Find where the given text appears and provide that cell's center as [X, Y] coordinate. 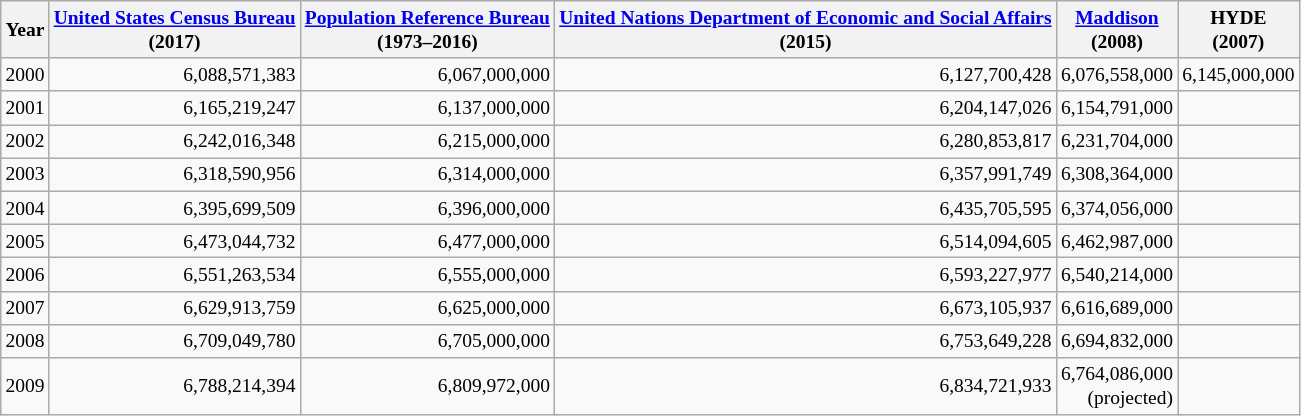
6,215,000,000 [427, 142]
6,154,791,000 [1116, 108]
2008 [25, 340]
6,137,000,000 [427, 108]
Maddison(2008) [1116, 30]
6,514,094,605 [806, 240]
2005 [25, 240]
6,540,214,000 [1116, 274]
6,357,991,749 [806, 174]
6,809,972,000 [427, 386]
6,462,987,000 [1116, 240]
2000 [25, 74]
6,705,000,000 [427, 340]
2001 [25, 108]
6,204,147,026 [806, 108]
6,473,044,732 [174, 240]
2003 [25, 174]
6,551,263,534 [174, 274]
United States Census Bureau(2017) [174, 30]
6,145,000,000 [1238, 74]
2004 [25, 208]
6,629,913,759 [174, 308]
2006 [25, 274]
6,231,704,000 [1116, 142]
6,165,219,247 [174, 108]
2007 [25, 308]
6,308,364,000 [1116, 174]
6,673,105,937 [806, 308]
6,435,705,595 [806, 208]
6,318,590,956 [174, 174]
6,788,214,394 [174, 386]
2009 [25, 386]
6,709,049,780 [174, 340]
6,242,016,348 [174, 142]
6,314,000,000 [427, 174]
6,616,689,000 [1116, 308]
6,764,086,000(projected) [1116, 386]
United Nations Department of Economic and Social Affairs(2015) [806, 30]
6,127,700,428 [806, 74]
6,374,056,000 [1116, 208]
6,076,558,000 [1116, 74]
HYDE(2007) [1238, 30]
6,625,000,000 [427, 308]
6,753,649,228 [806, 340]
Year [25, 30]
6,280,853,817 [806, 142]
6,067,000,000 [427, 74]
6,694,832,000 [1116, 340]
6,477,000,000 [427, 240]
6,395,699,509 [174, 208]
6,593,227,977 [806, 274]
6,396,000,000 [427, 208]
6,555,000,000 [427, 274]
2002 [25, 142]
Population Reference Bureau(1973–2016) [427, 30]
6,088,571,383 [174, 74]
6,834,721,933 [806, 386]
